Return (X, Y) of the center of cell containing provided text 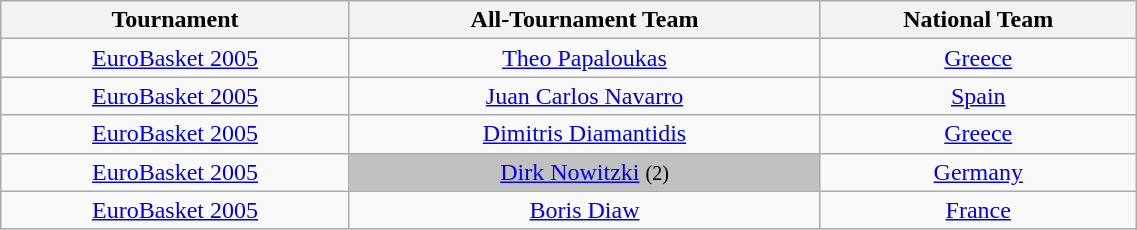
Germany (978, 172)
Juan Carlos Navarro (584, 96)
Tournament (176, 20)
Dimitris Diamantidis (584, 134)
All-Tournament Team (584, 20)
Dirk Nowitzki (2) (584, 172)
National Team (978, 20)
France (978, 210)
Theo Papaloukas (584, 58)
Boris Diaw (584, 210)
Spain (978, 96)
